Search for the cell housing the specified text and yield its [x, y] center coordinate. 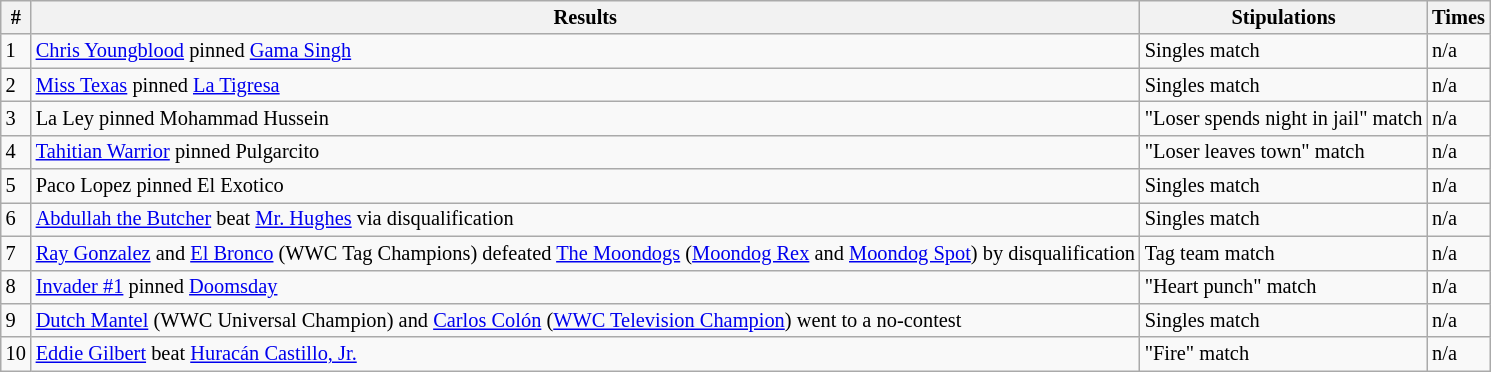
4 [16, 152]
Results [586, 17]
Dutch Mantel (WWC Universal Champion) and Carlos Colón (WWC Television Champion) went to a no-contest [586, 320]
Eddie Gilbert beat Huracán Castillo, Jr. [586, 354]
5 [16, 186]
# [16, 17]
Ray Gonzalez and El Bronco (WWC Tag Champions) defeated The Moondogs (Moondog Rex and Moondog Spot) by disqualification [586, 253]
2 [16, 85]
7 [16, 253]
8 [16, 287]
3 [16, 118]
"Loser leaves town" match [1284, 152]
Miss Texas pinned La Tigresa [586, 85]
Abdullah the Butcher beat Mr. Hughes via disqualification [586, 219]
"Heart punch" match [1284, 287]
Times [1458, 17]
Tag team match [1284, 253]
La Ley pinned Mohammad Hussein [586, 118]
6 [16, 219]
10 [16, 354]
1 [16, 51]
Paco Lopez pinned El Exotico [586, 186]
Tahitian Warrior pinned Pulgarcito [586, 152]
Stipulations [1284, 17]
"Loser spends night in jail" match [1284, 118]
Chris Youngblood pinned Gama Singh [586, 51]
9 [16, 320]
Invader #1 pinned Doomsday [586, 287]
"Fire" match [1284, 354]
